Return (X, Y) of the center of cell containing provided text 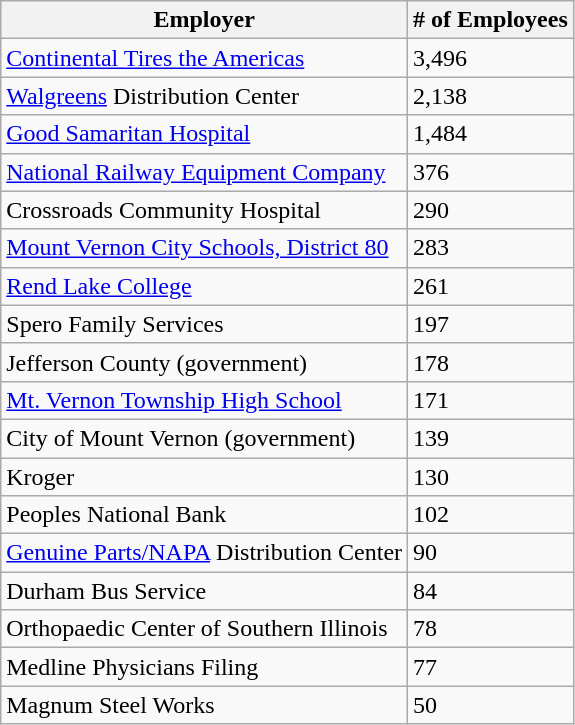
78 (491, 629)
290 (491, 210)
Jefferson County (government) (204, 362)
Spero Family Services (204, 324)
90 (491, 553)
Continental Tires the Americas (204, 58)
84 (491, 591)
102 (491, 515)
Employer (204, 20)
Orthopaedic Center of Southern Illinois (204, 629)
3,496 (491, 58)
Good Samaritan Hospital (204, 134)
Peoples National Bank (204, 515)
Genuine Parts/NAPA Distribution Center (204, 553)
139 (491, 438)
261 (491, 286)
283 (491, 248)
City of Mount Vernon (government) (204, 438)
Kroger (204, 477)
197 (491, 324)
376 (491, 172)
130 (491, 477)
1,484 (491, 134)
Crossroads Community Hospital (204, 210)
Magnum Steel Works (204, 705)
Mount Vernon City Schools, District 80 (204, 248)
National Railway Equipment Company (204, 172)
# of Employees (491, 20)
171 (491, 400)
50 (491, 705)
Durham Bus Service (204, 591)
178 (491, 362)
Medline Physicians Filing (204, 667)
Rend Lake College (204, 286)
Mt. Vernon Township High School (204, 400)
2,138 (491, 96)
77 (491, 667)
Walgreens Distribution Center (204, 96)
